Locate the cell with the specified text and output its [x, y] center coordinate. 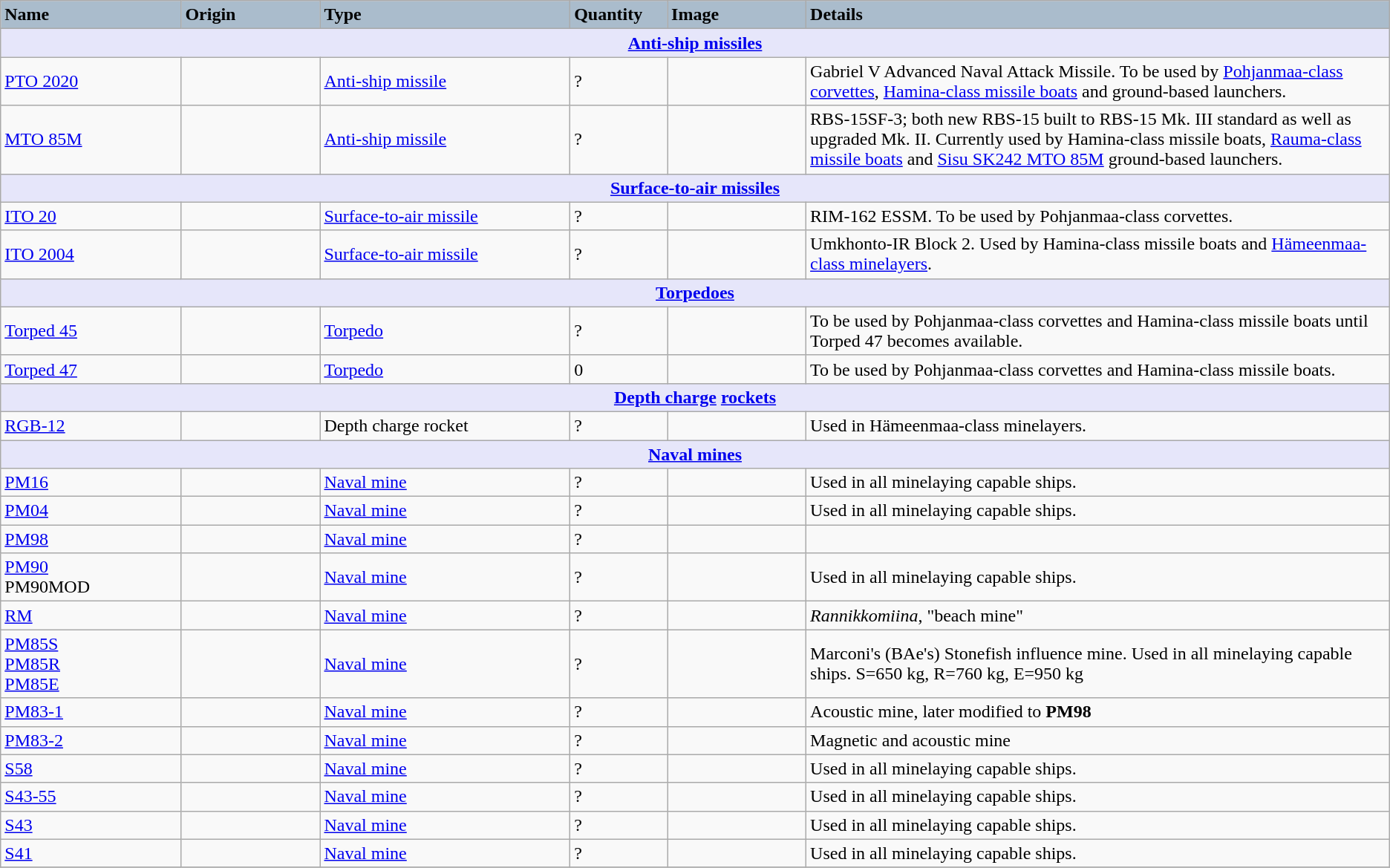
Torped 45 [91, 331]
PM85SPM85RPM85E [91, 664]
Details [1098, 15]
To be used by Pohjanmaa-class corvettes and Hamina-class missile boats until Torped 47 becomes available. [1098, 331]
S58 [91, 769]
0 [619, 369]
RIM-162 ESSM. To be used by Pohjanmaa-class corvettes. [1098, 216]
ITO 2004 [91, 254]
S43 [91, 825]
Surface-to-air missiles [695, 188]
ITO 20 [91, 216]
Naval mines [695, 454]
Rannikkomiina, "beach mine" [1098, 616]
MTO 85M [91, 140]
PM90PM90MOD [91, 578]
PTO 2020 [91, 82]
S41 [91, 853]
RGB-12 [91, 425]
To be used by Pohjanmaa-class corvettes and Hamina-class missile boats. [1098, 369]
Name [91, 15]
Marconi's (BAe's) Stonefish influence mine. Used in all minelaying capable ships. S=650 kg, R=760 kg, E=950 kg [1098, 664]
Type [446, 15]
RM [91, 616]
Torpedoes [695, 293]
Anti-ship missiles [695, 43]
Origin [251, 15]
Magnetic and acoustic mine [1098, 740]
Depth charge rockets [695, 397]
Image [737, 15]
S43-55 [91, 797]
Acoustic mine, later modified to PM98 [1098, 712]
PM04 [91, 511]
Used in Hämeenmaa-class minelayers. [1098, 425]
Torped 47 [91, 369]
PM16 [91, 483]
Gabriel V Advanced Naval Attack Missile. To be used by Pohjanmaa-class corvettes, Hamina-class missile boats and ground-based launchers. [1098, 82]
Depth charge rocket [446, 425]
Quantity [619, 15]
PM98 [91, 539]
Umkhonto-IR Block 2. Used by Hamina-class missile boats and Hämeenmaa-class minelayers. [1098, 254]
PM83-2 [91, 740]
PM83-1 [91, 712]
